Extract the (X, Y) coordinate from the center of the cell holding the provided text.  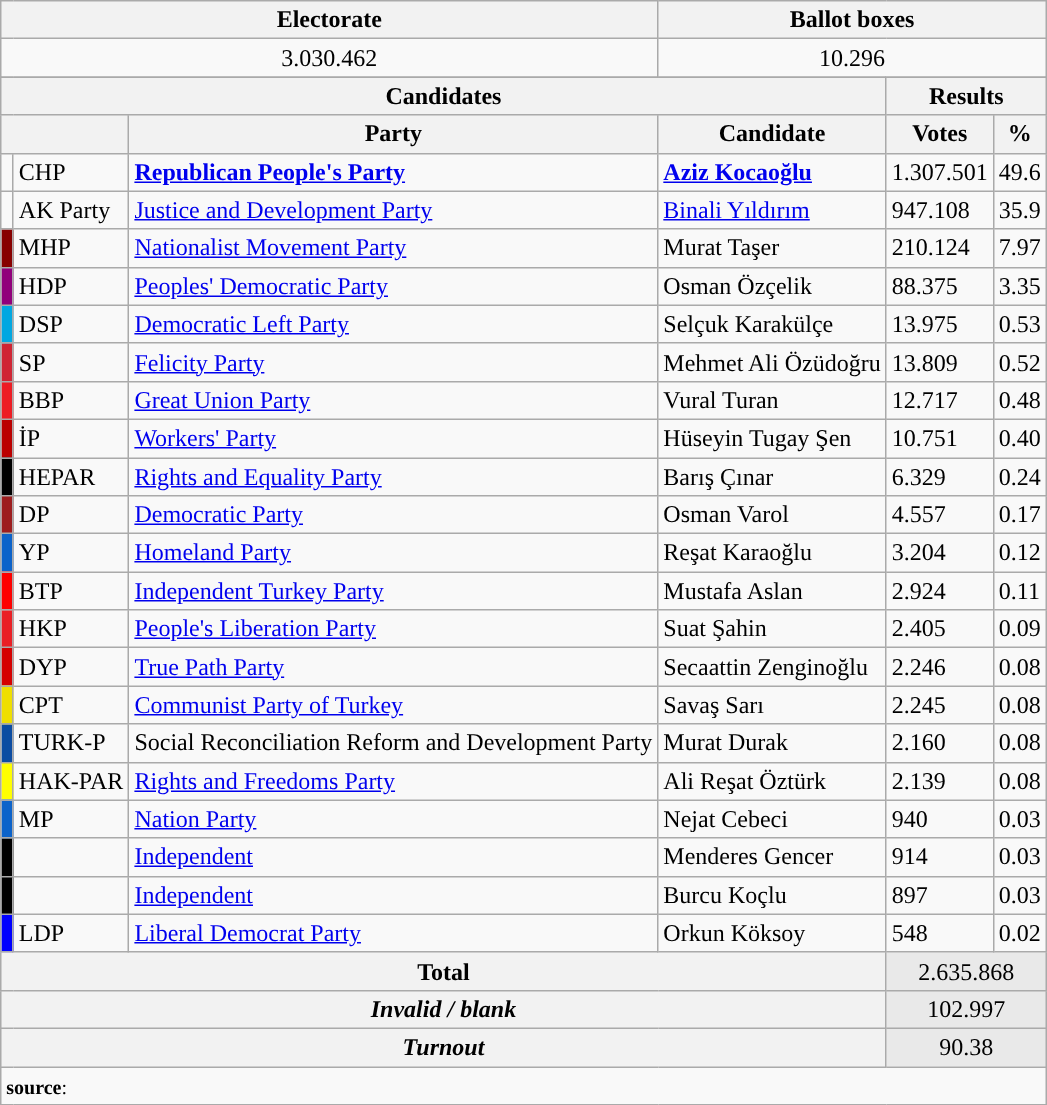
BBP (71, 400)
210.124 (940, 248)
0.53 (1020, 324)
88.375 (940, 286)
Party (394, 134)
HEPAR (71, 477)
MHP (71, 248)
AK Party (71, 210)
Communist Party of Turkey (394, 705)
3.030.462 (330, 58)
Peoples' Democratic Party (394, 286)
source: (524, 1085)
DP (71, 515)
Hüseyin Tugay Şen (772, 438)
Votes (940, 134)
0.12 (1020, 553)
Selçuk Karakülçe (772, 324)
Binali Yıldırım (772, 210)
Great Union Party (394, 400)
102.997 (966, 1009)
7.97 (1020, 248)
2.635.868 (966, 971)
Rights and Equality Party (394, 477)
Independent Turkey Party (394, 591)
Ali Reşat Öztürk (772, 781)
Reşat Karaoğlu (772, 553)
2.160 (940, 743)
12.717 (940, 400)
MP (71, 819)
DYP (71, 667)
Osman Özçelik (772, 286)
HAK-PAR (71, 781)
Turnout (444, 1047)
13.975 (940, 324)
SP (71, 362)
Orkun Köksoy (772, 933)
Aziz Kocaoğlu (772, 172)
People's Liberation Party (394, 629)
Osman Varol (772, 515)
Results (966, 96)
% (1020, 134)
Barış Çınar (772, 477)
Justice and Development Party (394, 210)
947.108 (940, 210)
Homeland Party (394, 553)
Felicity Party (394, 362)
YP (71, 553)
35.9 (1020, 210)
4.557 (940, 515)
2.405 (940, 629)
Burcu Koçlu (772, 895)
Candidates (444, 96)
Suat Şahin (772, 629)
2.139 (940, 781)
3.35 (1020, 286)
Invalid / blank (444, 1009)
HKP (71, 629)
CHP (71, 172)
Candidate (772, 134)
0.40 (1020, 438)
Mehmet Ali Özüdoğru (772, 362)
Total (444, 971)
Menderes Gencer (772, 857)
DSP (71, 324)
Democratic Party (394, 515)
True Path Party (394, 667)
0.24 (1020, 477)
2.246 (940, 667)
Mustafa Aslan (772, 591)
Nation Party (394, 819)
940 (940, 819)
2.245 (940, 705)
Workers' Party (394, 438)
49.6 (1020, 172)
897 (940, 895)
Liberal Democrat Party (394, 933)
13.809 (940, 362)
Secaattin Zenginoğlu (772, 667)
6.329 (940, 477)
1.307.501 (940, 172)
CPT (71, 705)
Murat Durak (772, 743)
548 (940, 933)
TURK-P (71, 743)
0.09 (1020, 629)
Nationalist Movement Party (394, 248)
Republican People's Party (394, 172)
HDP (71, 286)
BTP (71, 591)
914 (940, 857)
0.48 (1020, 400)
90.38 (966, 1047)
Murat Taşer (772, 248)
LDP (71, 933)
Nejat Cebeci (772, 819)
2.924 (940, 591)
Rights and Freedoms Party (394, 781)
Democratic Left Party (394, 324)
0.02 (1020, 933)
10.751 (940, 438)
Social Reconciliation Reform and Development Party (394, 743)
Electorate (330, 20)
İP (71, 438)
Vural Turan (772, 400)
10.296 (852, 58)
3.204 (940, 553)
0.11 (1020, 591)
Savaş Sarı (772, 705)
Ballot boxes (852, 20)
0.52 (1020, 362)
0.17 (1020, 515)
